Determine the [X, Y] coordinate at the center of the cell enclosing the given text.  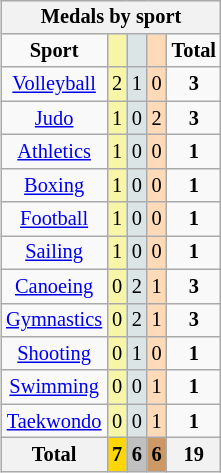
Medals by sport [111, 17]
Shooting [54, 354]
7 [117, 455]
Swimming [54, 387]
Volleyball [54, 84]
Taekwondo [54, 421]
Football [54, 219]
19 [194, 455]
Judo [54, 118]
Gymnastics [54, 320]
Sport [54, 51]
Sailing [54, 253]
Canoeing [54, 286]
Athletics [54, 152]
Boxing [54, 185]
